Detect which cell encompasses the target text, then output its (x, y) center coordinate. 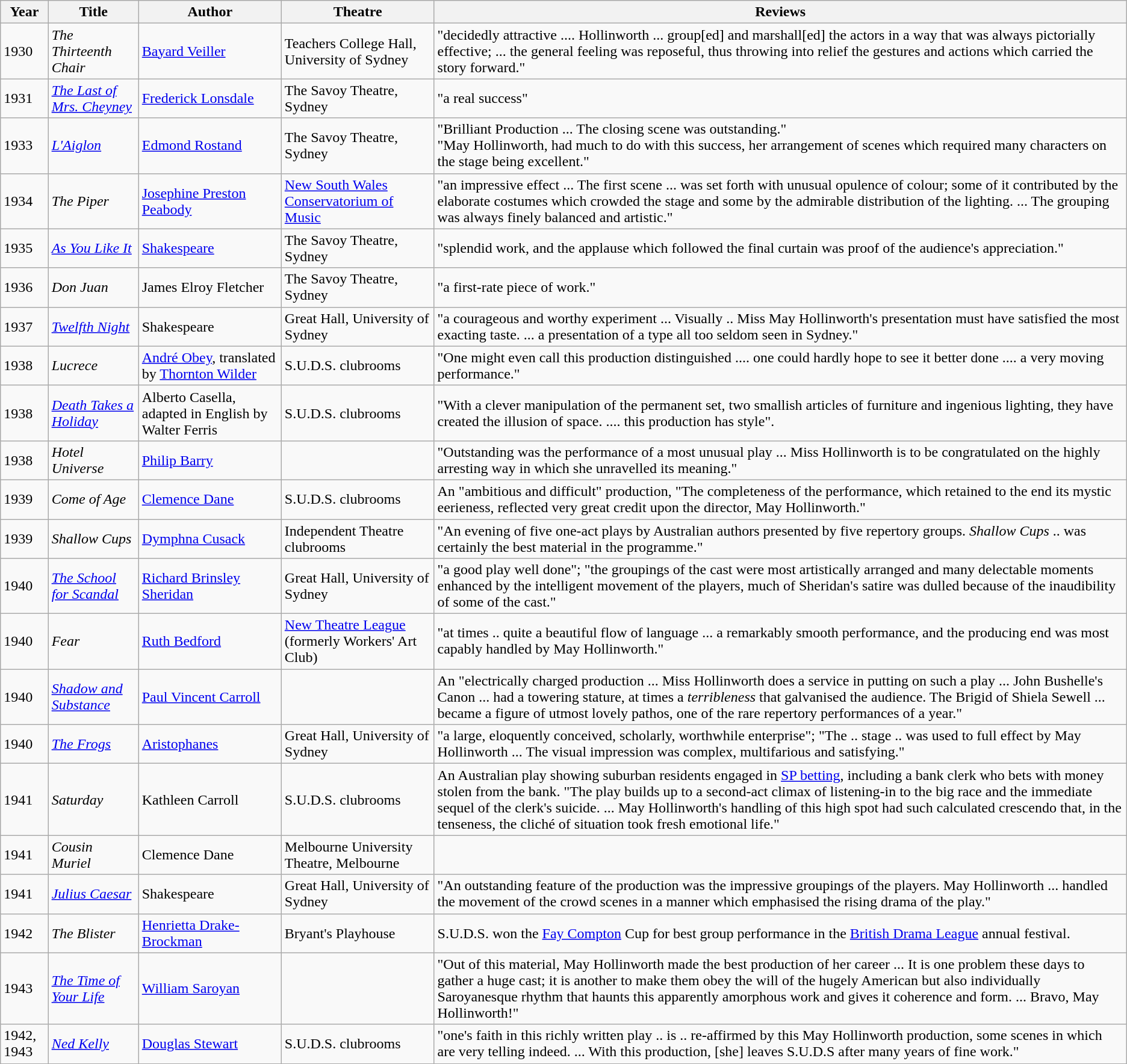
Ned Kelly (93, 1044)
Come of Age (93, 500)
Theatre (358, 12)
Reviews (780, 12)
Lucrece (93, 366)
"a first-rate piece of work." (780, 288)
Paul Vincent Carroll (210, 697)
"a real success" (780, 99)
L'Aiglon (93, 146)
1933 (24, 146)
Saturday (93, 799)
Teachers College Hall, University of Sydney (358, 51)
Death Takes a Holiday (93, 413)
As You Like It (93, 248)
Julius Caesar (93, 894)
The Piper (93, 201)
"One might even call this production distinguished .... one could hardly hope to see it better done .... a very moving performance." (780, 366)
Frederick Lonsdale (210, 99)
The Frogs (93, 744)
Aristophanes (210, 744)
1936 (24, 288)
Don Juan (93, 288)
Philip Barry (210, 460)
Douglas Stewart (210, 1044)
1937 (24, 326)
New Theatre League (formerly Workers' Art Club) (358, 642)
Richard Brinsley Sheridan (210, 586)
1943 (24, 988)
William Saroyan (210, 988)
Independent Theatre clubrooms (358, 538)
The School for Scandal (93, 586)
"splendid work, and the applause which followed the final curtain was proof of the audience's appreciation." (780, 248)
S.U.D.S. won the Fay Compton Cup for best group performance in the British Drama League annual festival. (780, 933)
Henrietta Drake-Brockman (210, 933)
New South Wales Conservatorium of Music (358, 201)
Josephine Preston Peabody (210, 201)
The Blister (93, 933)
Title (93, 12)
Shadow and Substance (93, 697)
Bayard Veiller (210, 51)
Dymphna Cusack (210, 538)
The Last of Mrs. Cheyney (93, 99)
James Elroy Fletcher (210, 288)
Year (24, 12)
Ruth Bedford (210, 642)
Kathleen Carroll (210, 799)
1934 (24, 201)
Cousin Muriel (93, 855)
1935 (24, 248)
1942 (24, 933)
Alberto Casella, adapted in English by Walter Ferris (210, 413)
Hotel Universe (93, 460)
Twelfth Night (93, 326)
Shallow Cups (93, 538)
Author (210, 12)
Fear (93, 642)
The Time of Your Life (93, 988)
1931 (24, 99)
Melbourne University Theatre, Melbourne (358, 855)
Edmond Rostand (210, 146)
Bryant's Playhouse (358, 933)
The Thirteenth Chair (93, 51)
André Obey, translated by Thornton Wilder (210, 366)
1930 (24, 51)
1942, 1943 (24, 1044)
